Identify which cell holds the provided text, then report its [x, y] central coordinate. 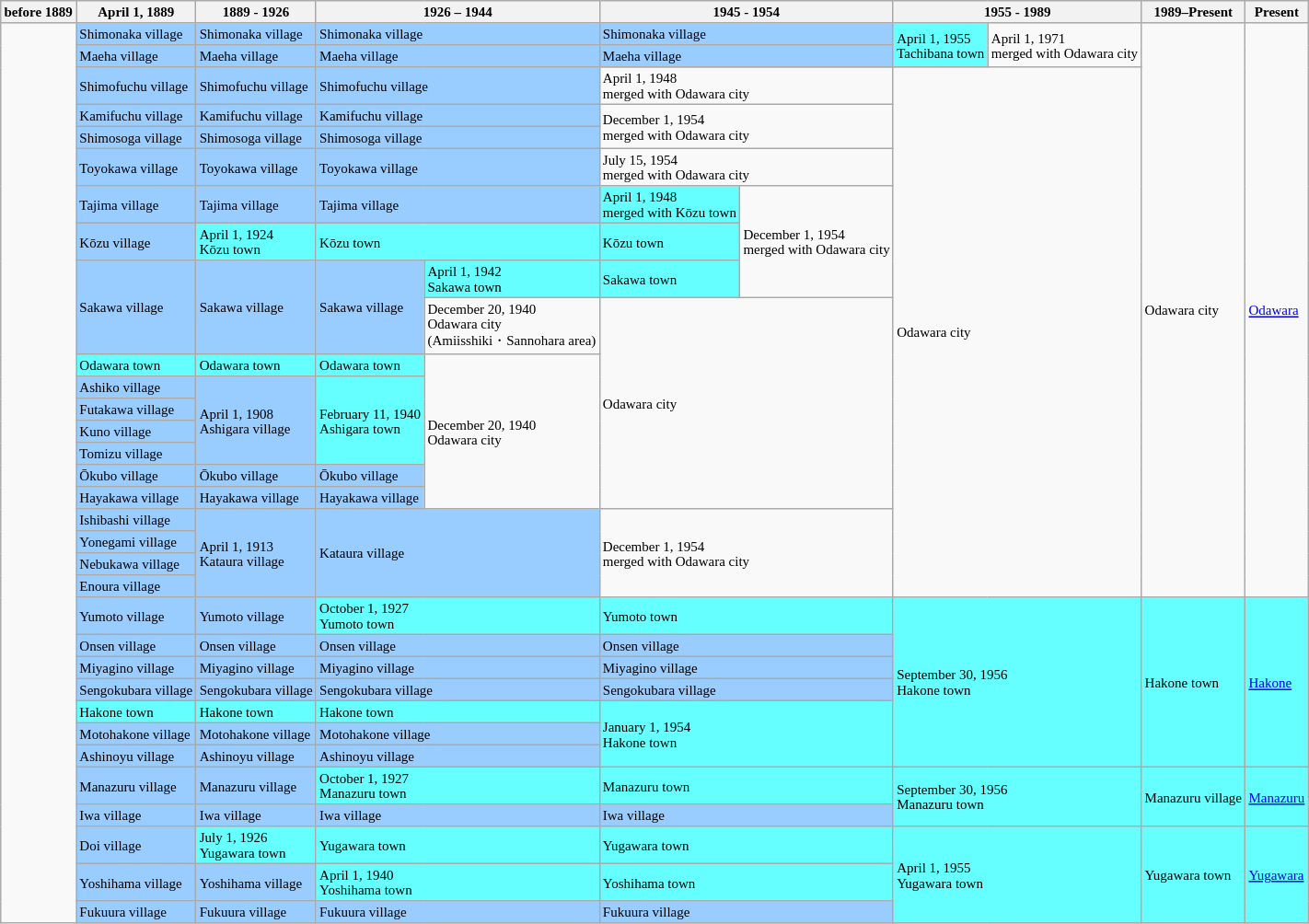
1926 – 1944 [458, 12]
April 1, 1942Sakawa town [512, 279]
Yonegami village [136, 542]
Present [1277, 12]
Yoshihama town [746, 882]
Ashiko village [136, 387]
December 20, 1940Odawara city [512, 432]
October 1, 1927 Yumoto town [458, 616]
April 1, 1948merged with Kōzu town [670, 204]
December 20, 1940Odawara city (Amiisshiki・Sannohara area) [512, 326]
1989–Present [1193, 12]
February 11, 1940Ashigara town [370, 421]
Yugawara [1277, 874]
Futakawa village [136, 410]
April 1, 1948merged with Odawara city [746, 86]
Ishibashi village [136, 520]
Kōzu village [136, 241]
Manazuru [1277, 796]
1945 - 1954 [746, 12]
1955 - 1989 [1016, 12]
September 30, 1956 Manazuru town [1016, 796]
April 1, 1908Ashigara village [256, 421]
Doi village [136, 845]
April 1, 1940 Yoshihama town [458, 882]
October 1, 1927 Manazuru town [458, 785]
April 1, 1889 [136, 12]
Kuno village [136, 432]
Tomizu village [136, 454]
April 1, 1955 Yugawara town [1016, 874]
July 1, 1926 Yugawara town [256, 845]
April 1, 1913Kataura village [256, 553]
Manazuru town [746, 785]
September 30, 1956 Hakone town [1016, 682]
Nebukawa village [136, 564]
before 1889 [39, 12]
January 1, 1954Hakone town [746, 733]
Enoura village [136, 586]
Odawara [1277, 310]
April 1, 1971merged with Odawara city [1064, 45]
April 1, 1955Tachibana town [941, 45]
1889 - 1926 [256, 12]
Kataura village [458, 553]
July 15, 1954merged with Odawara city [746, 167]
April 1, 1924 Kōzu town [256, 241]
Hakone [1277, 682]
Sakawa town [670, 279]
Yumoto town [746, 616]
